Extract the (x, y) coordinate from the center of the cell holding the provided text.  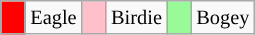
Bogey (222, 17)
Birdie (136, 17)
Eagle (53, 17)
